Extract the [X, Y] coordinate from the center of the cell holding the provided text.  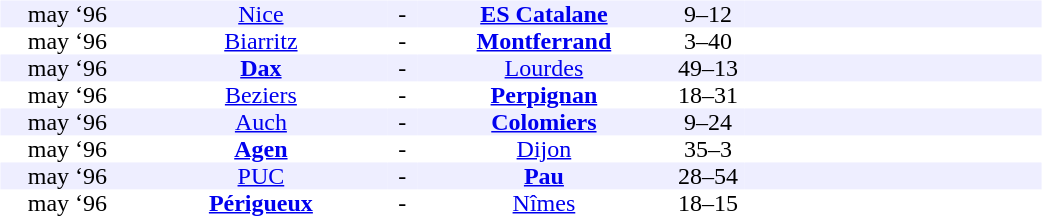
18–31 [708, 96]
Montferrand [544, 42]
28–54 [708, 176]
18–15 [708, 204]
Dijon [544, 150]
Auch [260, 122]
Nice [260, 14]
PUC [260, 176]
3–40 [708, 42]
Pau [544, 176]
9–24 [708, 122]
Nîmes [544, 204]
Beziers [260, 96]
Périgueux [260, 204]
ES Catalane [544, 14]
Biarritz [260, 42]
35–3 [708, 150]
Agen [260, 150]
9–12 [708, 14]
Dax [260, 68]
Colomiers [544, 122]
Perpignan [544, 96]
49–13 [708, 68]
Lourdes [544, 68]
